Search for the cell housing the specified text and yield its (x, y) center coordinate. 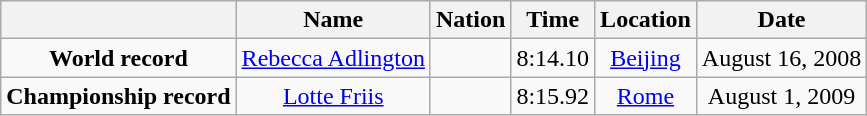
World record (118, 58)
Rome (646, 96)
Beijing (646, 58)
Rebecca Adlington (333, 58)
Location (646, 20)
8:14.10 (553, 58)
8:15.92 (553, 96)
August 16, 2008 (781, 58)
Time (553, 20)
Name (333, 20)
August 1, 2009 (781, 96)
Date (781, 20)
Championship record (118, 96)
Nation (470, 20)
Lotte Friis (333, 96)
